Scan for the cell matching the given text and deliver its (X, Y) coordinate at center. 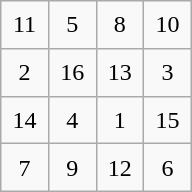
9 (72, 168)
15 (168, 120)
16 (72, 72)
13 (120, 72)
11 (25, 25)
10 (168, 25)
5 (72, 25)
14 (25, 120)
3 (168, 72)
1 (120, 120)
12 (120, 168)
7 (25, 168)
2 (25, 72)
8 (120, 25)
6 (168, 168)
4 (72, 120)
